Pinpoint the cell where the given text exists, returning its [x, y] midpoint coordinate. 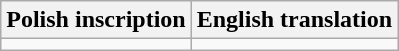
English translation [294, 20]
Polish inscription [96, 20]
